Detect which cell encompasses the target text, then output its [x, y] center coordinate. 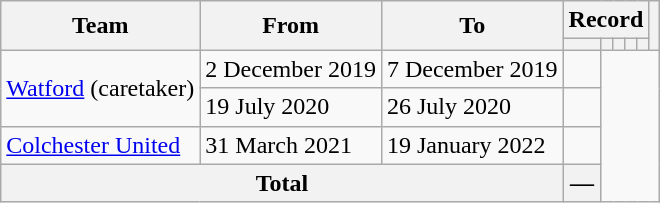
19 January 2022 [472, 145]
Total [282, 183]
Colchester United [100, 145]
— [582, 183]
26 July 2020 [472, 107]
2 December 2019 [291, 69]
31 March 2021 [291, 145]
To [472, 26]
Record [606, 20]
19 July 2020 [291, 107]
Team [100, 26]
From [291, 26]
Watford (caretaker) [100, 88]
7 December 2019 [472, 69]
